Scan for the cell matching the given text and deliver its (x, y) coordinate at center. 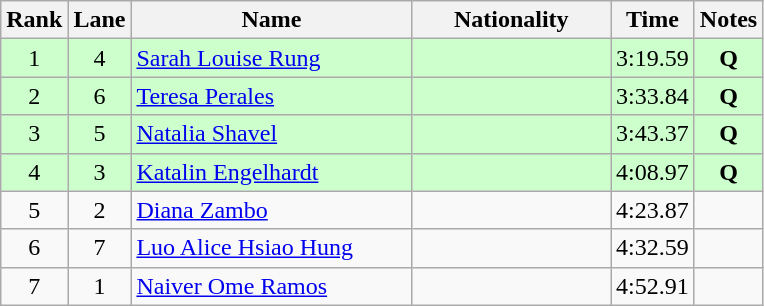
Teresa Perales (272, 96)
4:23.87 (653, 210)
Nationality (512, 20)
4:08.97 (653, 172)
Lane (100, 20)
Rank (34, 20)
3:43.37 (653, 134)
Name (272, 20)
Katalin Engelhardt (272, 172)
4:32.59 (653, 248)
Natalia Shavel (272, 134)
3:19.59 (653, 58)
Naiver Ome Ramos (272, 286)
Luo Alice Hsiao Hung (272, 248)
4:52.91 (653, 286)
3:33.84 (653, 96)
Diana Zambo (272, 210)
Time (653, 20)
Sarah Louise Rung (272, 58)
Notes (728, 20)
